Return the (x, y) coordinate for the center point of the cell that contains the specified text.  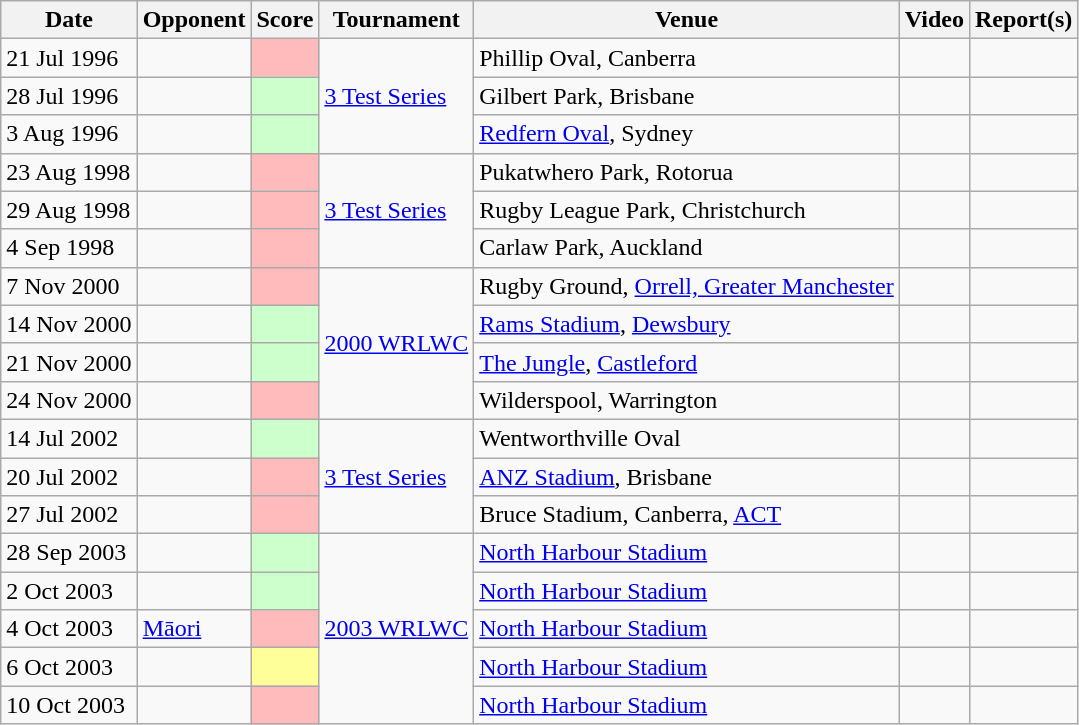
The Jungle, Castleford (687, 362)
Phillip Oval, Canberra (687, 58)
2003 WRLWC (396, 629)
Tournament (396, 20)
28 Sep 2003 (69, 553)
21 Nov 2000 (69, 362)
6 Oct 2003 (69, 667)
Report(s) (1023, 20)
23 Aug 1998 (69, 172)
Video (934, 20)
Pukatwhero Park, Rotorua (687, 172)
4 Sep 1998 (69, 248)
Venue (687, 20)
Score (285, 20)
20 Jul 2002 (69, 477)
Rams Stadium, Dewsbury (687, 324)
24 Nov 2000 (69, 400)
14 Jul 2002 (69, 438)
27 Jul 2002 (69, 515)
7 Nov 2000 (69, 286)
10 Oct 2003 (69, 705)
29 Aug 1998 (69, 210)
3 Aug 1996 (69, 134)
Rugby League Park, Christchurch (687, 210)
2000 WRLWC (396, 343)
Bruce Stadium, Canberra, ACT (687, 515)
Opponent (194, 20)
Redfern Oval, Sydney (687, 134)
14 Nov 2000 (69, 324)
Rugby Ground, Orrell, Greater Manchester (687, 286)
Gilbert Park, Brisbane (687, 96)
Carlaw Park, Auckland (687, 248)
Wilderspool, Warrington (687, 400)
4 Oct 2003 (69, 629)
Māori (194, 629)
2 Oct 2003 (69, 591)
21 Jul 1996 (69, 58)
ANZ Stadium, Brisbane (687, 477)
Wentworthville Oval (687, 438)
28 Jul 1996 (69, 96)
Date (69, 20)
